Return [x, y] of the center of cell containing provided text 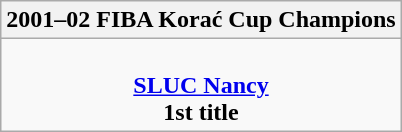
SLUC Nancy 1st title [201, 85]
2001–02 FIBA Korać Cup Champions [201, 20]
